Provide the [x, y] coordinate of the cell's center where the given text is located.  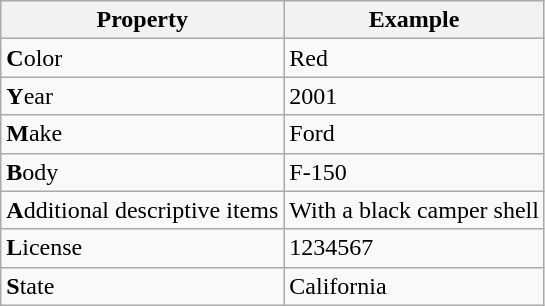
Body [142, 172]
California [414, 286]
With a black camper shell [414, 210]
F-150 [414, 172]
State [142, 286]
Property [142, 20]
Make [142, 134]
Example [414, 20]
Color [142, 58]
2001 [414, 96]
Additional descriptive items [142, 210]
1234567 [414, 248]
License [142, 248]
Ford [414, 134]
Year [142, 96]
Red [414, 58]
